Provide the (X, Y) coordinate of the cell's center where the given text is located.  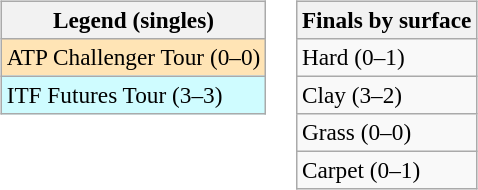
Hard (0–1) (387, 57)
Carpet (0–1) (387, 171)
Legend (singles) (133, 20)
ATP Challenger Tour (0–0) (133, 57)
ITF Futures Tour (3–3) (133, 95)
Clay (3–2) (387, 95)
Finals by surface (387, 20)
Grass (0–0) (387, 133)
